For the text-containing cell, return its midpoint in [x, y] coordinate format. 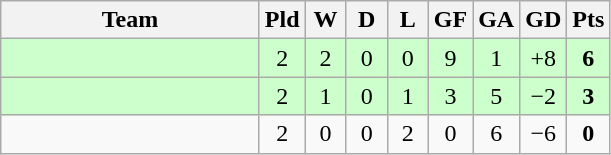
GA [496, 20]
GF [450, 20]
Pld [282, 20]
L [408, 20]
D [366, 20]
9 [450, 58]
W [326, 20]
GD [544, 20]
5 [496, 96]
−6 [544, 134]
Pts [588, 20]
−2 [544, 96]
+8 [544, 58]
Team [130, 20]
